Search for the cell housing the specified text and yield its (x, y) center coordinate. 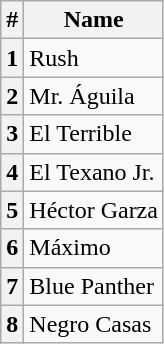
5 (12, 210)
Héctor Garza (94, 210)
El Texano Jr. (94, 172)
Negro Casas (94, 324)
1 (12, 58)
Máximo (94, 248)
Blue Panther (94, 286)
Rush (94, 58)
Mr. Águila (94, 96)
7 (12, 286)
2 (12, 96)
8 (12, 324)
Name (94, 20)
4 (12, 172)
3 (12, 134)
# (12, 20)
El Terrible (94, 134)
6 (12, 248)
